Provide the [x, y] coordinate of the cell's center where the given text is located.  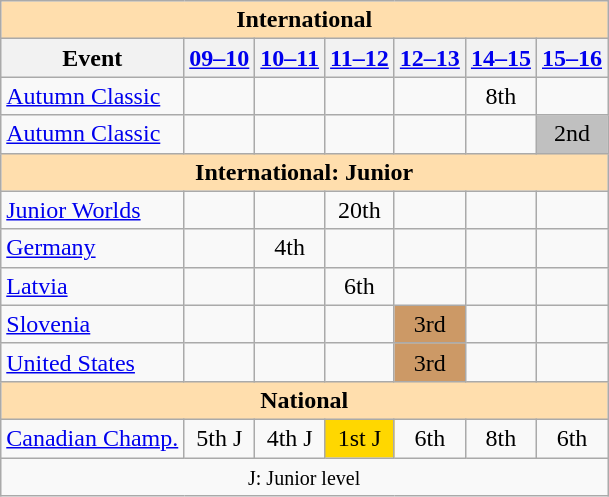
09–10 [220, 58]
12–13 [430, 58]
2nd [572, 134]
United States [92, 362]
10–11 [290, 58]
Canadian Champ. [92, 438]
14–15 [500, 58]
4th J [290, 438]
International: Junior [304, 172]
International [304, 20]
Event [92, 58]
4th [290, 248]
11–12 [360, 58]
Slovenia [92, 324]
1st J [360, 438]
Latvia [92, 286]
5th J [220, 438]
20th [360, 210]
15–16 [572, 58]
National [304, 400]
Junior Worlds [92, 210]
Germany [92, 248]
J: Junior level [304, 477]
